Return [X, Y] of the center of cell containing provided text 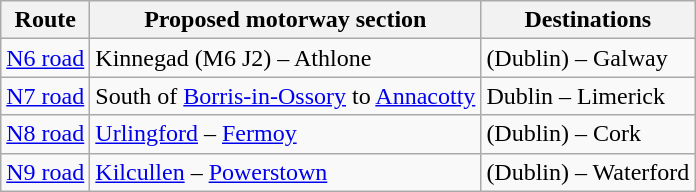
Proposed motorway section [286, 20]
South of Borris-in-Ossory to Annacotty [286, 96]
(Dublin) – Galway [588, 58]
N9 road [46, 172]
Destinations [588, 20]
Urlingford – Fermoy [286, 134]
N8 road [46, 134]
N6 road [46, 58]
Kinnegad (M6 J2) – Athlone [286, 58]
(Dublin) – Waterford [588, 172]
Kilcullen – Powerstown [286, 172]
N7 road [46, 96]
Dublin – Limerick [588, 96]
Route [46, 20]
(Dublin) – Cork [588, 134]
